For the text-containing cell, return its midpoint in (X, Y) coordinate format. 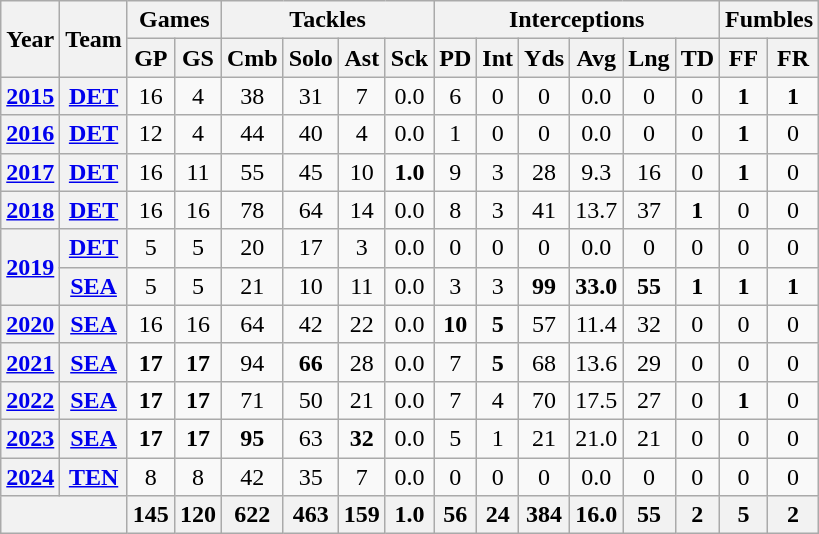
Avg (596, 58)
622 (252, 515)
38 (252, 96)
2022 (30, 400)
70 (544, 400)
GP (150, 58)
66 (310, 362)
13.6 (596, 362)
9.3 (596, 172)
16.0 (596, 515)
33.0 (596, 286)
31 (310, 96)
78 (252, 210)
Int (498, 58)
2016 (30, 134)
37 (649, 210)
Lng (649, 58)
2017 (30, 172)
9 (456, 172)
Games (174, 20)
Year (30, 39)
20 (252, 248)
14 (362, 210)
35 (310, 477)
6 (456, 96)
384 (544, 515)
99 (544, 286)
2018 (30, 210)
40 (310, 134)
Team (94, 39)
120 (198, 515)
2019 (30, 267)
13.7 (596, 210)
Tackles (327, 20)
463 (310, 515)
11.4 (596, 324)
95 (252, 438)
2020 (30, 324)
2015 (30, 96)
FF (744, 58)
71 (252, 400)
94 (252, 362)
Interceptions (577, 20)
12 (150, 134)
TD (697, 58)
Ast (362, 58)
Sck (409, 58)
Yds (544, 58)
TEN (94, 477)
50 (310, 400)
Cmb (252, 58)
22 (362, 324)
57 (544, 324)
24 (498, 515)
44 (252, 134)
21.0 (596, 438)
159 (362, 515)
145 (150, 515)
27 (649, 400)
GS (198, 58)
PD (456, 58)
2023 (30, 438)
29 (649, 362)
FR (792, 58)
2021 (30, 362)
41 (544, 210)
56 (456, 515)
68 (544, 362)
Fumbles (770, 20)
Solo (310, 58)
17.5 (596, 400)
63 (310, 438)
2024 (30, 477)
45 (310, 172)
